Return [X, Y] of the center of cell containing provided text 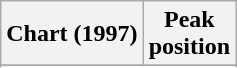
Chart (1997) [72, 34]
Peakposition [189, 34]
